From the cell containing the given text, extract its center point as (X, Y) coordinate. 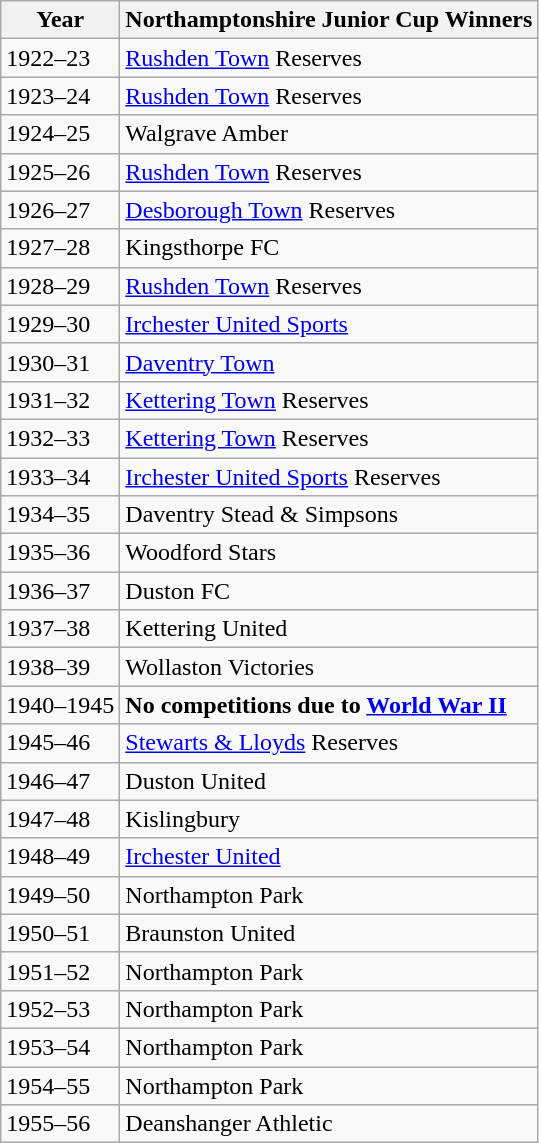
1945–46 (60, 743)
1952–53 (60, 1009)
1929–30 (60, 324)
1951–52 (60, 971)
1938–39 (60, 667)
1932–33 (60, 438)
Deanshanger Athletic (329, 1124)
1931–32 (60, 400)
1928–29 (60, 286)
1947–48 (60, 819)
1926–27 (60, 210)
Northamptonshire Junior Cup Winners (329, 20)
1949–50 (60, 895)
Irchester United Sports Reserves (329, 477)
1923–24 (60, 96)
1934–35 (60, 515)
Daventry Town (329, 362)
1940–1945 (60, 705)
1948–49 (60, 857)
1935–36 (60, 553)
1936–37 (60, 591)
Walgrave Amber (329, 134)
1922–23 (60, 58)
Year (60, 20)
Irchester United Sports (329, 324)
Daventry Stead & Simpsons (329, 515)
Woodford Stars (329, 553)
1933–34 (60, 477)
Desborough Town Reserves (329, 210)
1927–28 (60, 248)
1946–47 (60, 781)
1925–26 (60, 172)
Kingsthorpe FC (329, 248)
Duston FC (329, 591)
Kettering United (329, 629)
Stewarts & Lloyds Reserves (329, 743)
No competitions due to World War II (329, 705)
1924–25 (60, 134)
1953–54 (60, 1047)
Wollaston Victories (329, 667)
Braunston United (329, 933)
1930–31 (60, 362)
1937–38 (60, 629)
1954–55 (60, 1085)
Kislingbury (329, 819)
Duston United (329, 781)
1950–51 (60, 933)
Irchester United (329, 857)
1955–56 (60, 1124)
